For the text-containing cell, return its midpoint in [x, y] coordinate format. 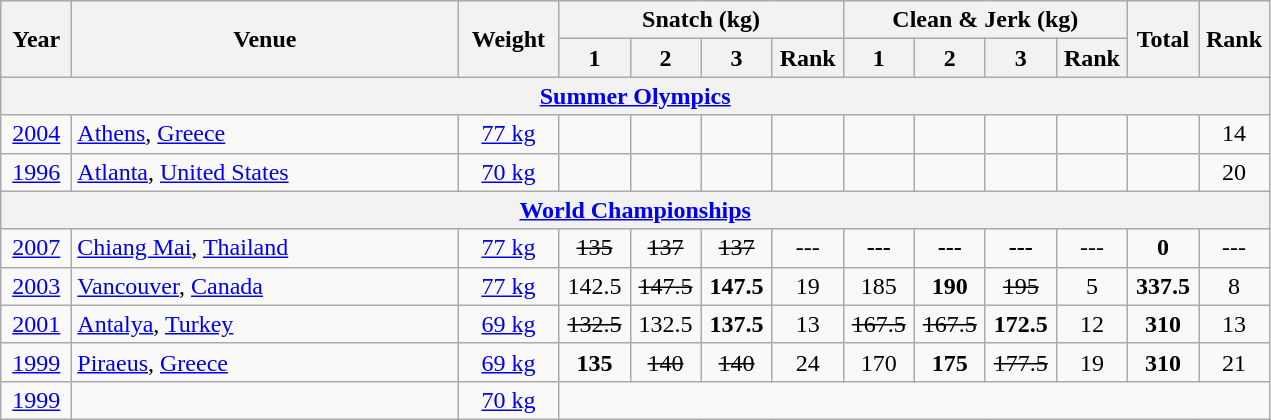
170 [878, 362]
337.5 [1162, 286]
1996 [36, 172]
Total [1162, 39]
World Championships [636, 210]
2004 [36, 134]
Year [36, 39]
Vancouver, Canada [265, 286]
190 [950, 286]
20 [1234, 172]
12 [1092, 324]
195 [1020, 286]
Weight [508, 39]
177.5 [1020, 362]
2007 [36, 248]
Chiang Mai, Thailand [265, 248]
Athens, Greece [265, 134]
24 [808, 362]
Summer Olympics [636, 96]
Piraeus, Greece [265, 362]
0 [1162, 248]
Clean & Jerk (kg) [985, 20]
5 [1092, 286]
Atlanta, United States [265, 172]
14 [1234, 134]
142.5 [594, 286]
137.5 [736, 324]
Venue [265, 39]
8 [1234, 286]
175 [950, 362]
Antalya, Turkey [265, 324]
2003 [36, 286]
185 [878, 286]
21 [1234, 362]
2001 [36, 324]
Snatch (kg) [701, 20]
172.5 [1020, 324]
